Pinpoint the cell where the given text exists, returning its (x, y) midpoint coordinate. 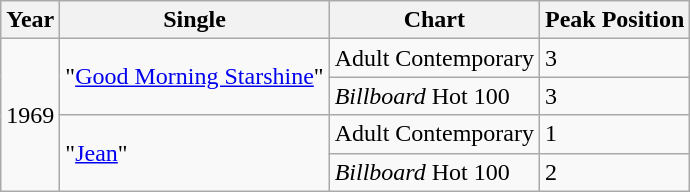
1 (615, 134)
Chart (434, 20)
"Good Morning Starshine" (194, 77)
"Jean" (194, 153)
Peak Position (615, 20)
Year (30, 20)
1969 (30, 115)
Single (194, 20)
2 (615, 172)
